Locate the cell with the specified text and output its (X, Y) center coordinate. 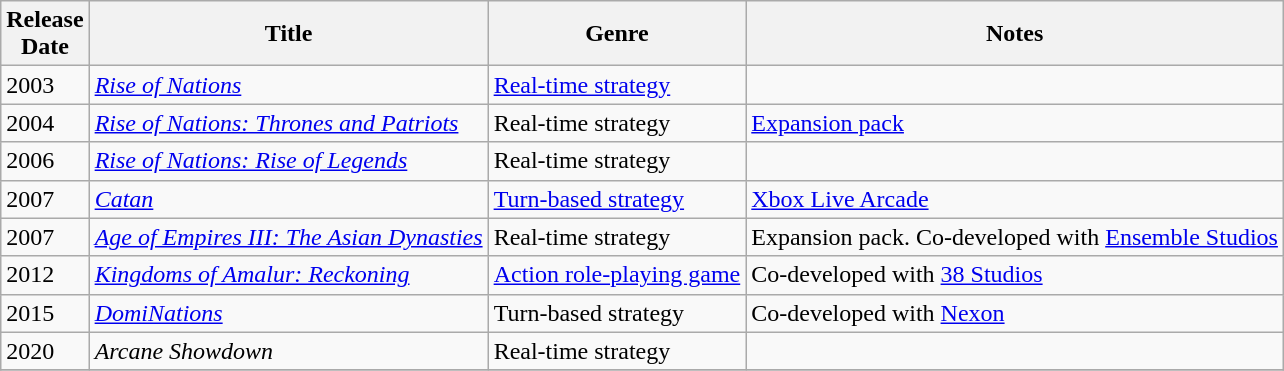
DomiNations (288, 313)
Arcane Showdown (288, 351)
Catan (288, 199)
Age of Empires III: The Asian Dynasties (288, 237)
Title (288, 34)
2012 (45, 275)
2006 (45, 161)
Rise of Nations: Thrones and Patriots (288, 123)
Rise of Nations (288, 85)
Expansion pack (1015, 123)
Co-developed with 38 Studios (1015, 275)
2020 (45, 351)
Notes (1015, 34)
Genre (617, 34)
2015 (45, 313)
Release Date (45, 34)
Co-developed with Nexon (1015, 313)
Action role-playing game (617, 275)
2004 (45, 123)
Kingdoms of Amalur: Reckoning (288, 275)
Expansion pack. Co-developed with Ensemble Studios (1015, 237)
2003 (45, 85)
Xbox Live Arcade (1015, 199)
Rise of Nations: Rise of Legends (288, 161)
